Output the (X, Y) coordinate of the center of the cell containing the given text.  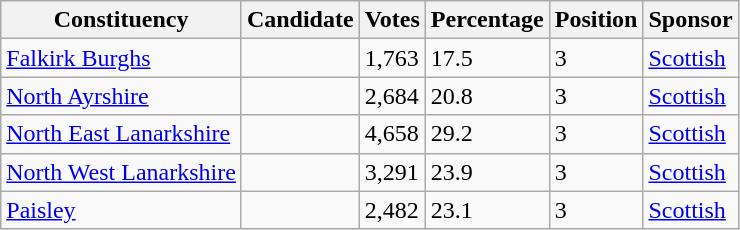
North Ayrshire (122, 96)
Position (596, 20)
Percentage (487, 20)
3,291 (392, 172)
Paisley (122, 210)
Constituency (122, 20)
Candidate (300, 20)
17.5 (487, 58)
2,684 (392, 96)
1,763 (392, 58)
20.8 (487, 96)
Sponsor (690, 20)
North West Lanarkshire (122, 172)
4,658 (392, 134)
Falkirk Burghs (122, 58)
Votes (392, 20)
23.9 (487, 172)
2,482 (392, 210)
29.2 (487, 134)
North East Lanarkshire (122, 134)
23.1 (487, 210)
